Identify which cell holds the provided text, then report its [X, Y] central coordinate. 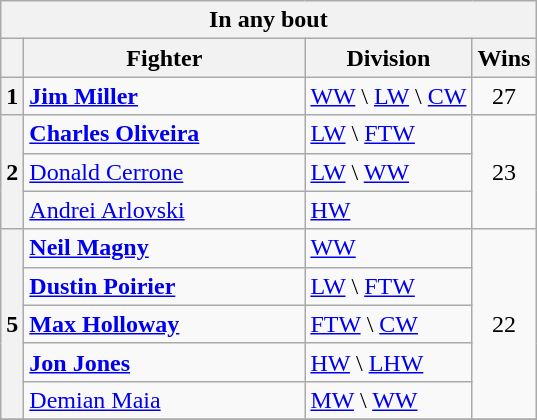
FTW \ CW [388, 324]
MW \ WW [388, 400]
22 [504, 324]
Jim Miller [164, 96]
Dustin Poirier [164, 286]
Max Holloway [164, 324]
WW \ LW \ CW [388, 96]
Charles Oliveira [164, 134]
Jon Jones [164, 362]
HW \ LHW [388, 362]
Donald Cerrone [164, 172]
2 [12, 172]
Fighter [164, 58]
Division [388, 58]
HW [388, 210]
1 [12, 96]
23 [504, 172]
Demian Maia [164, 400]
27 [504, 96]
LW \ WW [388, 172]
Wins [504, 58]
5 [12, 324]
Andrei Arlovski [164, 210]
Neil Magny [164, 248]
In any bout [268, 20]
WW [388, 248]
